Capture the cell that displays the provided text and extract its (X, Y) central coordinate. 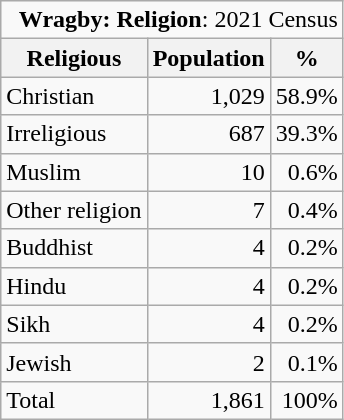
39.3% (306, 134)
Buddhist (74, 248)
Total (74, 400)
687 (208, 134)
% (306, 58)
Irreligious (74, 134)
0.4% (306, 210)
Muslim (74, 172)
0.1% (306, 362)
10 (208, 172)
Hindu (74, 286)
2 (208, 362)
Jewish (74, 362)
1,861 (208, 400)
58.9% (306, 96)
0.6% (306, 172)
7 (208, 210)
1,029 (208, 96)
100% (306, 400)
Wragby: Religion: 2021 Census (172, 20)
Sikh (74, 324)
Religious (74, 58)
Other religion (74, 210)
Population (208, 58)
Christian (74, 96)
